Provide the (x, y) coordinate of the cell's center where the given text is located.  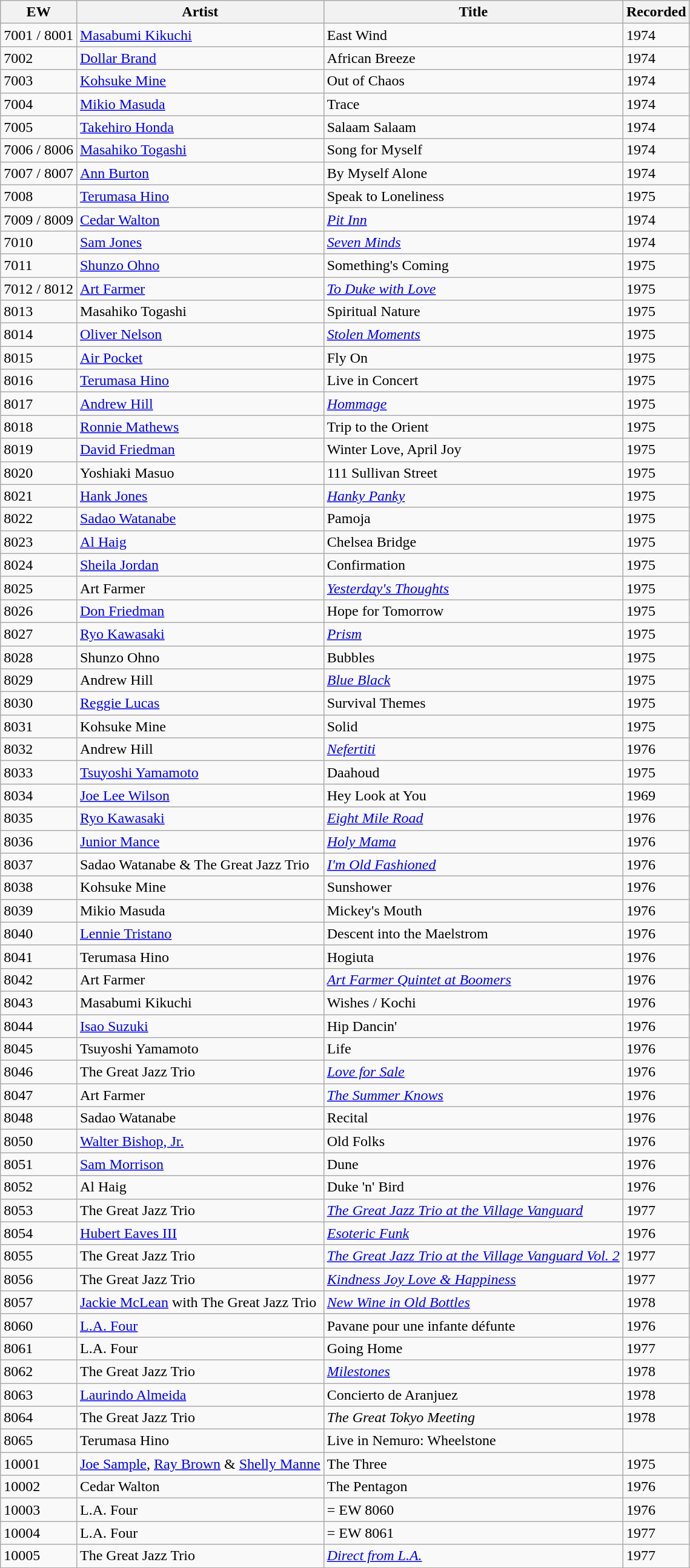
111 Sullivan Street (473, 473)
Seven Minds (473, 242)
Wishes / Kochi (473, 1003)
Fly On (473, 358)
Sam Morrison (200, 1164)
8013 (39, 312)
8041 (39, 957)
Confirmation (473, 565)
David Friedman (200, 450)
8033 (39, 772)
8024 (39, 565)
Recorded (656, 12)
Takehiro Honda (200, 127)
Art Farmer Quintet at Boomers (473, 980)
Hubert Eaves III (200, 1233)
10001 (39, 1464)
8027 (39, 634)
7005 (39, 127)
Ann Burton (200, 173)
7007 / 8007 (39, 173)
8044 (39, 1026)
Jackie McLean with The Great Jazz Trio (200, 1302)
Hey Look at You (473, 796)
Title (473, 12)
Nefertiti (473, 749)
Going Home (473, 1348)
8055 (39, 1256)
Don Friedman (200, 611)
Ronnie Mathews (200, 427)
Mickey's Mouth (473, 911)
Oliver Nelson (200, 335)
Joe Sample, Ray Brown & Shelly Manne (200, 1464)
Yoshiaki Masuo (200, 473)
Trace (473, 104)
The Pentagon (473, 1487)
Old Folks (473, 1141)
To Duke with Love (473, 289)
Dollar Brand (200, 58)
Holy Mama (473, 842)
8061 (39, 1348)
Survival Themes (473, 703)
7008 (39, 196)
1969 (656, 796)
8017 (39, 404)
8023 (39, 542)
The Great Jazz Trio at the Village Vanguard (473, 1210)
Pavane pour une infante défunte (473, 1325)
Concierto de Aranjuez (473, 1394)
Sunshower (473, 888)
Dune (473, 1164)
7004 (39, 104)
8050 (39, 1141)
Recital (473, 1118)
Air Pocket (200, 358)
8014 (39, 335)
8034 (39, 796)
8045 (39, 1049)
Isao Suzuki (200, 1026)
8018 (39, 427)
8054 (39, 1233)
8015 (39, 358)
Kindness Joy Love & Happiness (473, 1279)
New Wine in Old Bottles (473, 1302)
Song for Myself (473, 150)
Laurindo Almeida (200, 1394)
Stolen Moments (473, 335)
Live in Concert (473, 381)
Sam Jones (200, 242)
8037 (39, 865)
= EW 8060 (473, 1510)
Chelsea Bridge (473, 542)
8028 (39, 657)
Something's Coming (473, 265)
Duke 'n' Bird (473, 1187)
8052 (39, 1187)
= EW 8061 (473, 1533)
I'm Old Fashioned (473, 865)
Hip Dancin' (473, 1026)
8062 (39, 1371)
8026 (39, 611)
8042 (39, 980)
7006 / 8006 (39, 150)
8047 (39, 1095)
EW (39, 12)
Spiritual Nature (473, 312)
Eight Mile Road (473, 819)
Hommage (473, 404)
8030 (39, 703)
8040 (39, 934)
8019 (39, 450)
7010 (39, 242)
8038 (39, 888)
Pit Inn (473, 219)
Esoteric Funk (473, 1233)
Hanky Panky (473, 496)
Milestones (473, 1371)
East Wind (473, 35)
Blue Black (473, 680)
8021 (39, 496)
7012 / 8012 (39, 289)
10003 (39, 1510)
Daahoud (473, 772)
Hogiuta (473, 957)
8020 (39, 473)
8035 (39, 819)
8016 (39, 381)
8051 (39, 1164)
10005 (39, 1556)
Direct from L.A. (473, 1556)
Live in Nemuro: Wheelstone (473, 1441)
8032 (39, 749)
Speak to Loneliness (473, 196)
By Myself Alone (473, 173)
Junior Mance (200, 842)
Yesterday's Thoughts (473, 588)
8031 (39, 726)
8043 (39, 1003)
Reggie Lucas (200, 703)
Solid (473, 726)
8022 (39, 519)
8048 (39, 1118)
8036 (39, 842)
8060 (39, 1325)
Life (473, 1049)
Walter Bishop, Jr. (200, 1141)
8053 (39, 1210)
Pamoja (473, 519)
7002 (39, 58)
7001 / 8001 (39, 35)
10002 (39, 1487)
Winter Love, April Joy (473, 450)
Sadao Watanabe & The Great Jazz Trio (200, 865)
Love for Sale (473, 1072)
Artist (200, 12)
Trip to the Orient (473, 427)
African Breeze (473, 58)
8057 (39, 1302)
7011 (39, 265)
Salaam Salaam (473, 127)
Joe Lee Wilson (200, 796)
8025 (39, 588)
7009 / 8009 (39, 219)
8029 (39, 680)
Hope for Tomorrow (473, 611)
Bubbles (473, 657)
The Three (473, 1464)
8046 (39, 1072)
8056 (39, 1279)
Lennie Tristano (200, 934)
Sheila Jordan (200, 565)
10004 (39, 1533)
The Great Jazz Trio at the Village Vanguard Vol. 2 (473, 1256)
8063 (39, 1394)
The Great Tokyo Meeting (473, 1418)
Descent into the Maelstrom (473, 934)
8039 (39, 911)
Hank Jones (200, 496)
8065 (39, 1441)
8064 (39, 1418)
Out of Chaos (473, 81)
Prism (473, 634)
The Summer Knows (473, 1095)
7003 (39, 81)
